Search for the cell housing the specified text and yield its (x, y) center coordinate. 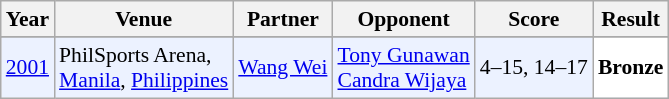
Opponent (403, 19)
Bronze (631, 68)
PhilSports Arena,Manila, Philippines (144, 68)
Wang Wei (282, 68)
Score (534, 19)
4–15, 14–17 (534, 68)
Tony Gunawan Candra Wijaya (403, 68)
Partner (282, 19)
Year (28, 19)
2001 (28, 68)
Venue (144, 19)
Result (631, 19)
